For the text-containing cell, return its midpoint in [X, Y] coordinate format. 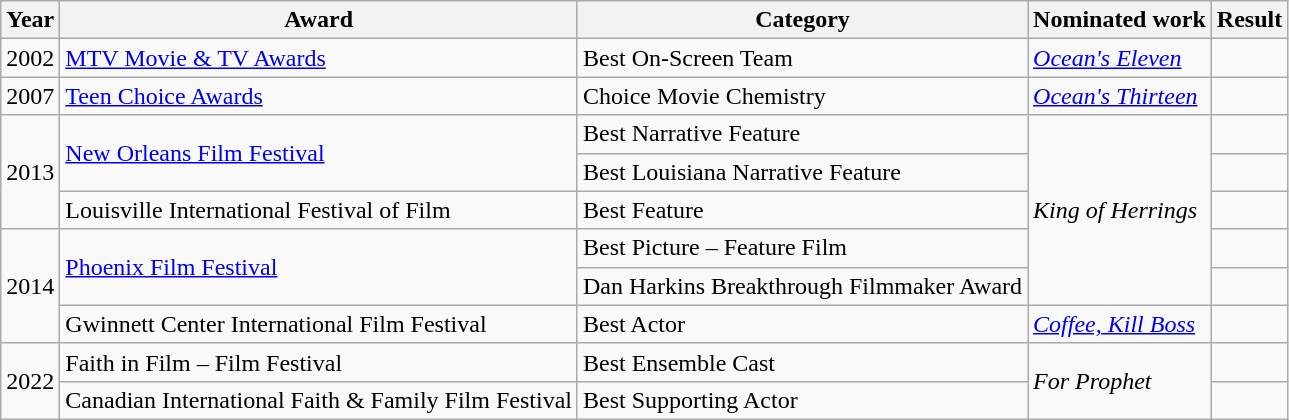
Coffee, Kill Boss [1120, 324]
2002 [30, 58]
Louisville International Festival of Film [319, 210]
Teen Choice Awards [319, 96]
MTV Movie & TV Awards [319, 58]
Best On-Screen Team [802, 58]
2013 [30, 172]
2014 [30, 286]
Dan Harkins Breakthrough Filmmaker Award [802, 286]
2007 [30, 96]
Result [1249, 20]
Best Ensemble Cast [802, 362]
King of Herrings [1120, 210]
Ocean's Thirteen [1120, 96]
Nominated work [1120, 20]
Best Supporting Actor [802, 400]
For Prophet [1120, 381]
Ocean's Eleven [1120, 58]
Best Louisiana Narrative Feature [802, 172]
Canadian International Faith & Family Film Festival [319, 400]
Choice Movie Chemistry [802, 96]
New Orleans Film Festival [319, 153]
Award [319, 20]
Gwinnett Center International Film Festival [319, 324]
Year [30, 20]
2022 [30, 381]
Category [802, 20]
Best Picture – Feature Film [802, 248]
Best Actor [802, 324]
Best Feature [802, 210]
Best Narrative Feature [802, 134]
Faith in Film – Film Festival [319, 362]
Phoenix Film Festival [319, 267]
